Detect which cell encompasses the target text, then output its (x, y) center coordinate. 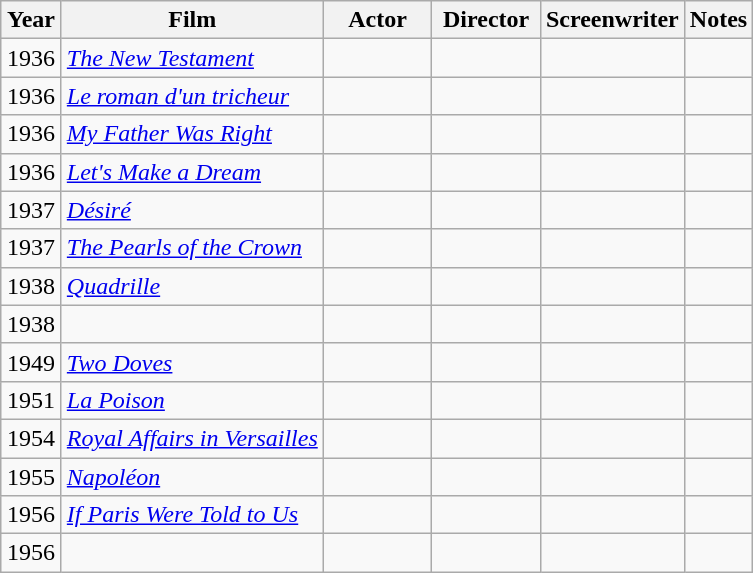
1951 (32, 400)
Screenwriter (612, 20)
Film (192, 20)
Two Doves (192, 362)
My Father Was Right (192, 134)
The New Testament (192, 58)
Royal Affairs in Versailles (192, 438)
Le roman d'un tricheur (192, 96)
Let's Make a Dream (192, 172)
Notes (718, 20)
Year (32, 20)
1955 (32, 477)
Désiré (192, 210)
1954 (32, 438)
Quadrille (192, 286)
Director (486, 20)
The Pearls of the Crown (192, 248)
Actor (378, 20)
La Poison (192, 400)
1949 (32, 362)
If Paris Were Told to Us (192, 515)
Napoléon (192, 477)
